Pinpoint the cell where the given text exists, returning its (X, Y) midpoint coordinate. 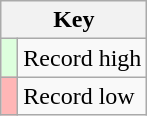
Key (74, 20)
Record low (82, 96)
Record high (82, 58)
